Detect which cell encompasses the target text, then output its (X, Y) center coordinate. 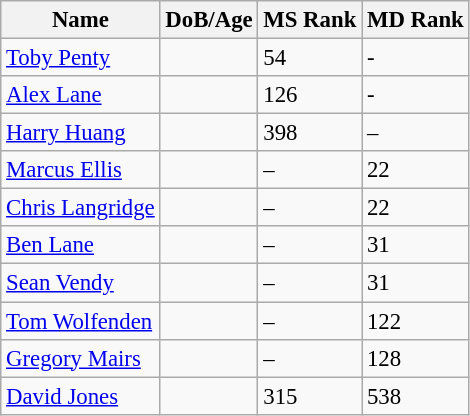
David Jones (80, 396)
Tom Wolfenden (80, 321)
DoB/Age (209, 20)
538 (416, 396)
128 (416, 358)
Alex Lane (80, 95)
MS Rank (310, 20)
122 (416, 321)
54 (310, 58)
Gregory Mairs (80, 358)
Harry Huang (80, 133)
126 (310, 95)
MD Rank (416, 20)
398 (310, 133)
Sean Vendy (80, 283)
Name (80, 20)
Chris Langridge (80, 208)
Toby Penty (80, 58)
Ben Lane (80, 245)
315 (310, 396)
Marcus Ellis (80, 170)
